Locate the cell with the specified text and output its [X, Y] center coordinate. 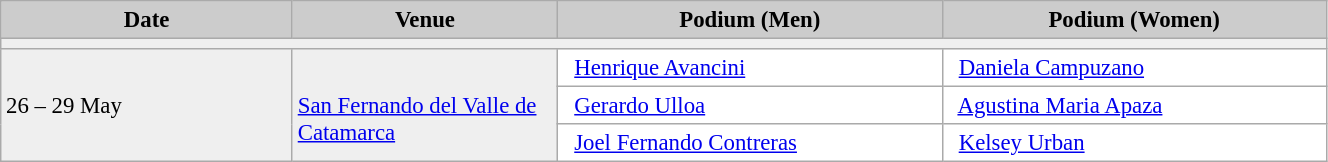
Gerardo Ulloa [750, 106]
Daniela Campuzano [1134, 68]
Agustina Maria Apaza [1134, 106]
Kelsey Urban [1134, 143]
26 – 29 May [147, 106]
Henrique Avancini [750, 68]
Joel Fernando Contreras [750, 143]
Podium (Women) [1134, 20]
Podium (Men) [750, 20]
Venue [424, 20]
San Fernando del Valle de Catamarca [424, 106]
Date [147, 20]
